Detect which cell encompasses the target text, then output its (X, Y) center coordinate. 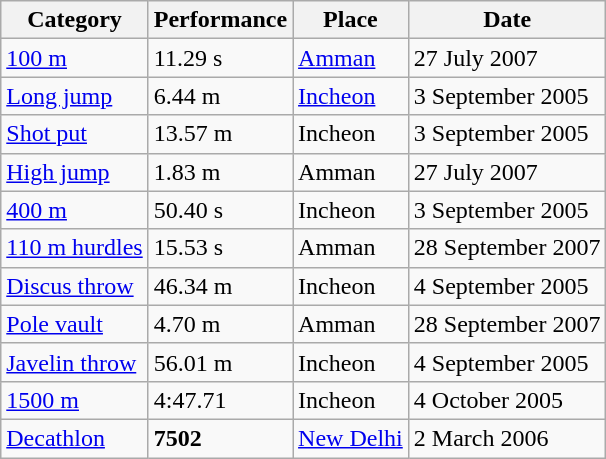
1.83 m (220, 172)
Discus throw (74, 286)
Date (507, 20)
13.57 m (220, 134)
Pole vault (74, 324)
15.53 s (220, 248)
Long jump (74, 96)
11.29 s (220, 58)
Shot put (74, 134)
New Delhi (351, 438)
4 October 2005 (507, 400)
4:47.71 (220, 400)
Performance (220, 20)
2 March 2006 (507, 438)
Decathlon (74, 438)
Javelin throw (74, 362)
7502 (220, 438)
6.44 m (220, 96)
Category (74, 20)
56.01 m (220, 362)
Place (351, 20)
46.34 m (220, 286)
High jump (74, 172)
100 m (74, 58)
50.40 s (220, 210)
4.70 m (220, 324)
400 m (74, 210)
110 m hurdles (74, 248)
1500 m (74, 400)
